Determine the [x, y] coordinate at the center of the cell enclosing the given text.  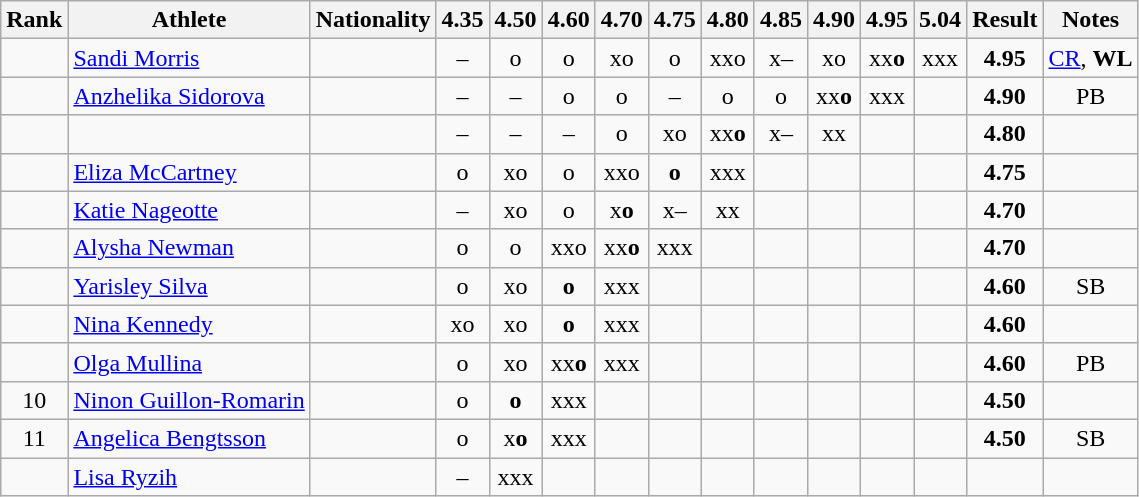
Athlete [189, 20]
5.04 [940, 20]
Result [1005, 20]
Rank [34, 20]
Sandi Morris [189, 58]
Katie Nageotte [189, 210]
Eliza McCartney [189, 172]
Alysha Newman [189, 248]
4.35 [462, 20]
Nationality [373, 20]
10 [34, 400]
Yarisley Silva [189, 286]
CR, WL [1090, 58]
Angelica Bengtsson [189, 438]
4.85 [780, 20]
Anzhelika Sidorova [189, 96]
Notes [1090, 20]
Ninon Guillon-Romarin [189, 400]
Lisa Ryzih [189, 477]
Olga Mullina [189, 362]
Nina Kennedy [189, 324]
11 [34, 438]
